Extract the [X, Y] coordinate from the center of the cell holding the provided text.  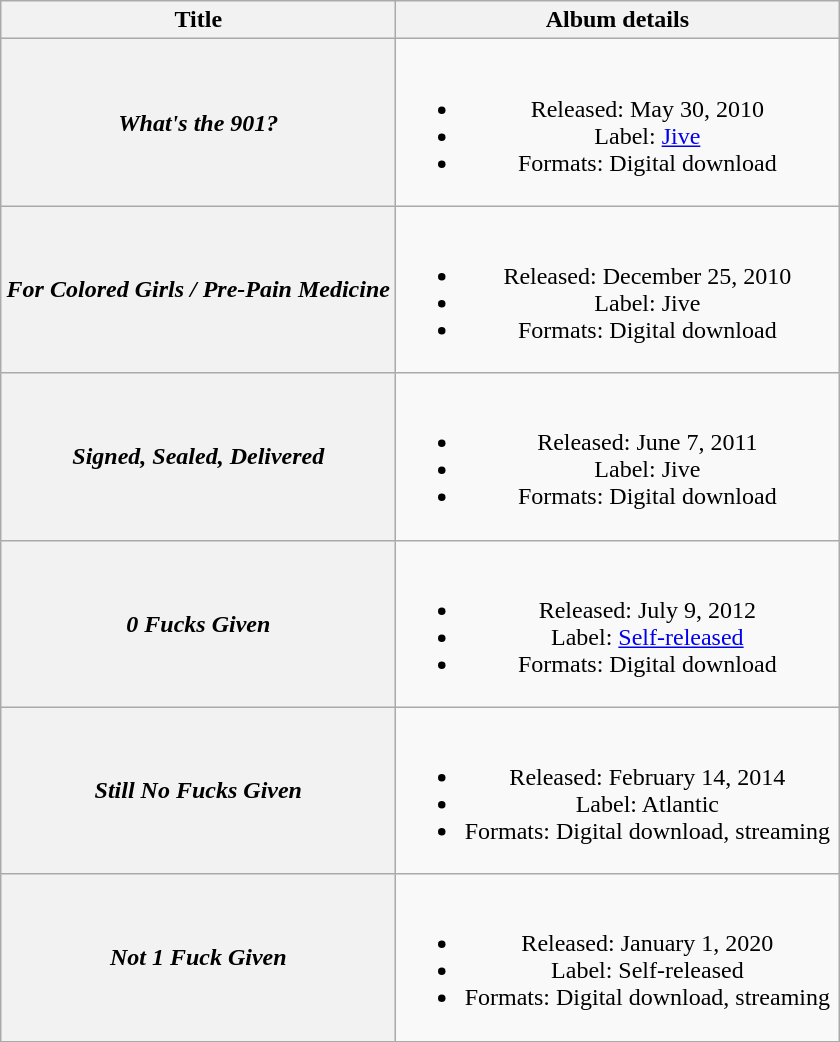
Title [198, 20]
Signed, Sealed, Delivered [198, 456]
Not 1 Fuck Given [198, 958]
Released: May 30, 2010Label: JiveFormats: Digital download [618, 122]
Released: December 25, 2010Label: JiveFormats: Digital download [618, 290]
Released: February 14, 2014Label: AtlanticFormats: Digital download, streaming [618, 790]
For Colored Girls / Pre-Pain Medicine [198, 290]
Released: July 9, 2012Label: Self-releasedFormats: Digital download [618, 624]
0 Fucks Given [198, 624]
Still No Fucks Given [198, 790]
Album details [618, 20]
Released: June 7, 2011Label: JiveFormats: Digital download [618, 456]
What's the 901? [198, 122]
Released: January 1, 2020Label: Self-releasedFormats: Digital download, streaming [618, 958]
